From the cell containing the given text, extract its center point as [x, y] coordinate. 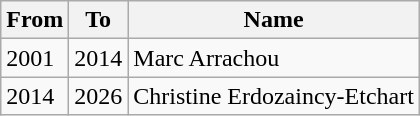
To [98, 20]
2026 [98, 96]
Christine Erdozaincy-Etchart [274, 96]
Marc Arrachou [274, 58]
Name [274, 20]
From [35, 20]
2001 [35, 58]
